Pinpoint the cell where the given text exists, returning its (x, y) midpoint coordinate. 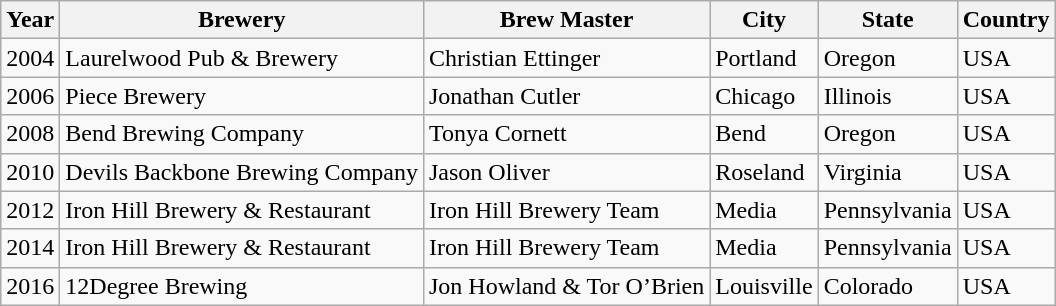
Virginia (888, 172)
2016 (30, 286)
2012 (30, 210)
Piece Brewery (242, 96)
Jonathan Cutler (566, 96)
Laurelwood Pub & Brewery (242, 58)
Roseland (764, 172)
Illinois (888, 96)
Colorado (888, 286)
Country (1006, 20)
Chicago (764, 96)
Brewery (242, 20)
2006 (30, 96)
Louisville (764, 286)
Devils Backbone Brewing Company (242, 172)
Bend Brewing Company (242, 134)
Tonya Cornett (566, 134)
Year (30, 20)
Portland (764, 58)
Jason Oliver (566, 172)
12Degree Brewing (242, 286)
2010 (30, 172)
State (888, 20)
2008 (30, 134)
2004 (30, 58)
Jon Howland & Tor O’Brien (566, 286)
Bend (764, 134)
2014 (30, 248)
Brew Master (566, 20)
City (764, 20)
Christian Ettinger (566, 58)
